Locate the cell with the specified text and output its (X, Y) center coordinate. 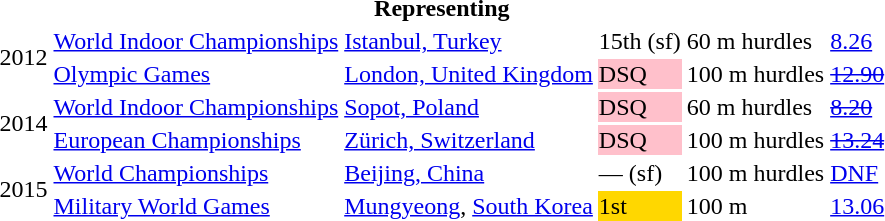
Mungyeong, South Korea (469, 206)
Zürich, Switzerland (469, 140)
15th (sf) (640, 41)
Sopot, Poland (469, 107)
Olympic Games (196, 74)
Beijing, China (469, 173)
1st (640, 206)
Military World Games (196, 206)
European Championships (196, 140)
100 m (755, 206)
— (sf) (640, 173)
Istanbul, Turkey (469, 41)
World Championships (196, 173)
London, United Kingdom (469, 74)
